For the text-containing cell, return its midpoint in (X, Y) coordinate format. 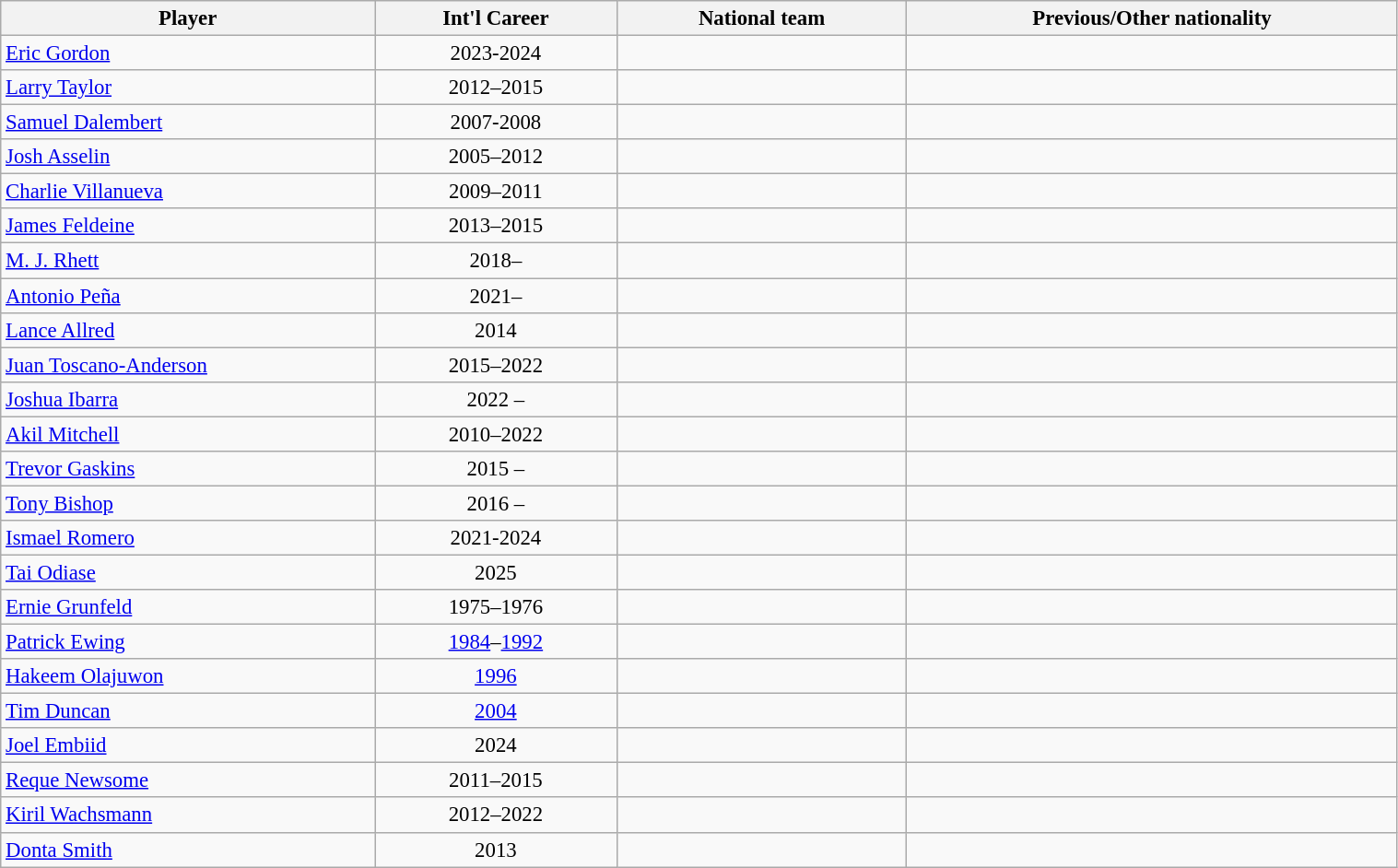
Larry Taylor (188, 88)
Samuel Dalembert (188, 123)
2024 (496, 745)
2009–2011 (496, 192)
Akil Mitchell (188, 434)
Juan Toscano-Anderson (188, 365)
2010–2022 (496, 434)
2014 (496, 330)
Tony Bishop (188, 503)
1975–1976 (496, 607)
2016 – (496, 503)
Tai Odiase (188, 572)
2015–2022 (496, 365)
Antonio Peña (188, 296)
2005–2012 (496, 157)
2011–2015 (496, 780)
Patrick Ewing (188, 642)
2015 – (496, 469)
Int'l Career (496, 18)
2012–2015 (496, 88)
1984–1992 (496, 642)
Ismael Romero (188, 538)
Tim Duncan (188, 711)
2025 (496, 572)
Kiril Wachsmann (188, 815)
Trevor Gaskins (188, 469)
Player (188, 18)
2013 (496, 850)
2021– (496, 296)
Lance Allred (188, 330)
2004 (496, 711)
James Feldeine (188, 226)
Joel Embiid (188, 745)
National team (761, 18)
2022 – (496, 399)
M. J. Rhett (188, 261)
Josh Asselin (188, 157)
2018– (496, 261)
2013–2015 (496, 226)
Charlie Villanueva (188, 192)
Reque Newsome (188, 780)
2007-2008 (496, 123)
Ernie Grunfeld (188, 607)
Joshua Ibarra (188, 399)
Eric Gordon (188, 53)
Previous/Other nationality (1152, 18)
2012–2022 (496, 815)
Hakeem Olajuwon (188, 676)
1996 (496, 676)
Donta Smith (188, 850)
2023-2024 (496, 53)
2021-2024 (496, 538)
